Return the (x, y) coordinate for the center point of the cell that contains the specified text.  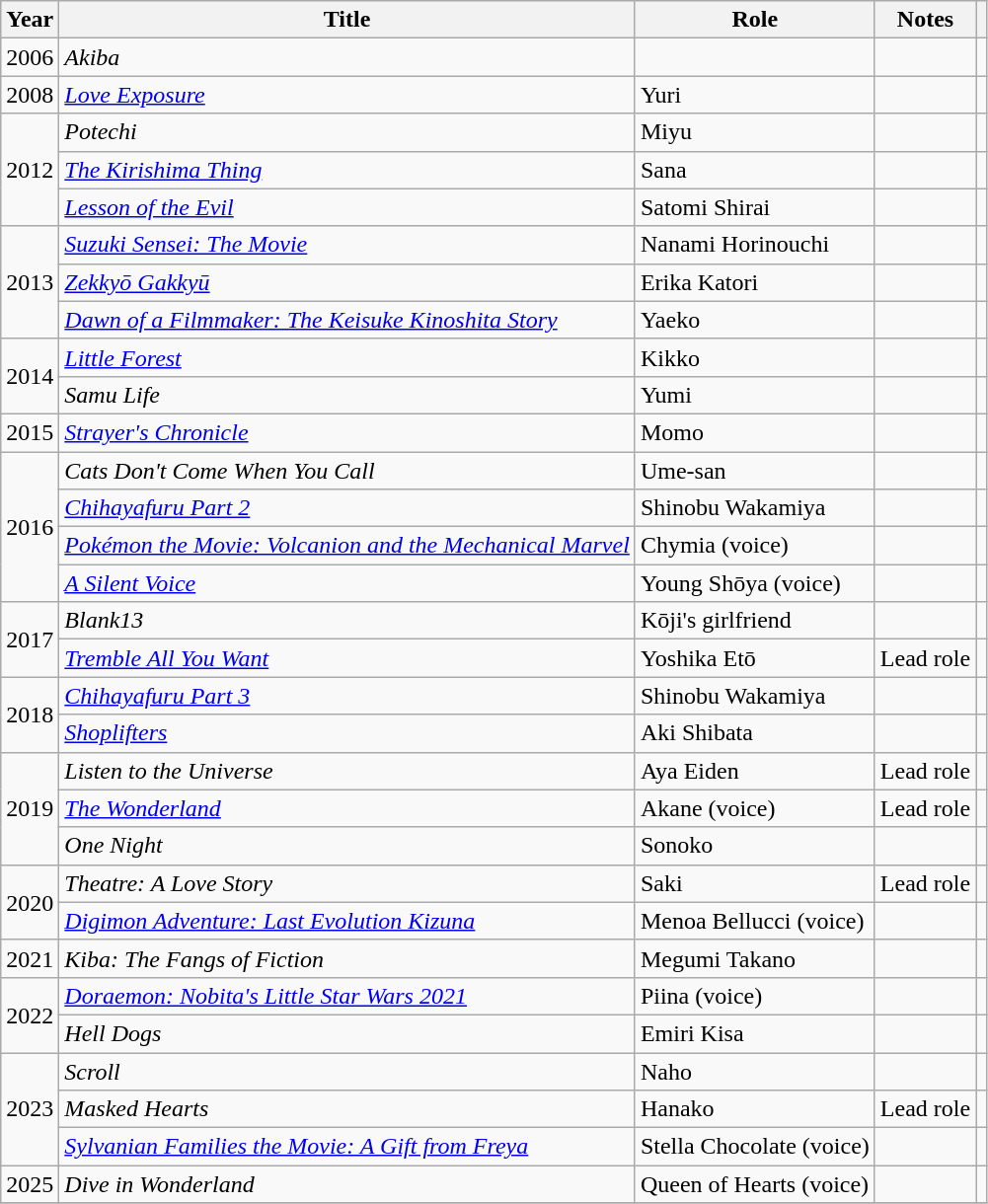
2006 (30, 57)
Blank13 (347, 621)
One Night (347, 846)
Akane (voice) (754, 808)
Akiba (347, 57)
2012 (30, 170)
Lesson of the Evil (347, 207)
Kōji's girlfriend (754, 621)
Masked Hearts (347, 1109)
2018 (30, 715)
Strayer's Chronicle (347, 432)
Little Forest (347, 357)
2016 (30, 527)
Hell Dogs (347, 1033)
Aki Shibata (754, 733)
Saki (754, 883)
Hanako (754, 1109)
Yuri (754, 95)
Chihayafuru Part 3 (347, 696)
Chymia (voice) (754, 546)
Sana (754, 170)
Title (347, 20)
Sylvanian Families the Movie: A Gift from Freya (347, 1147)
2025 (30, 1184)
Satomi Shirai (754, 207)
Menoa Bellucci (voice) (754, 921)
Shoplifters (347, 733)
A Silent Voice (347, 583)
Erika Katori (754, 282)
Scroll (347, 1071)
2023 (30, 1108)
Kiba: The Fangs of Fiction (347, 958)
Doraemon: Nobita's Little Star Wars 2021 (347, 996)
The Wonderland (347, 808)
Ume-san (754, 471)
The Kirishima Thing (347, 170)
Zekkyō Gakkyū (347, 282)
Dawn of a Filmmaker: The Keisuke Kinoshita Story (347, 320)
Yumi (754, 395)
Emiri Kisa (754, 1033)
Dive in Wonderland (347, 1184)
2013 (30, 282)
2017 (30, 640)
Suzuki Sensei: The Movie (347, 245)
Potechi (347, 132)
Naho (754, 1071)
Kikko (754, 357)
Momo (754, 432)
Theatre: A Love Story (347, 883)
2022 (30, 1015)
Miyu (754, 132)
Megumi Takano (754, 958)
Listen to the Universe (347, 771)
Nanami Horinouchi (754, 245)
Queen of Hearts (voice) (754, 1184)
Chihayafuru Part 2 (347, 508)
Young Shōya (voice) (754, 583)
Digimon Adventure: Last Evolution Kizuna (347, 921)
Pokémon the Movie: Volcanion and the Mechanical Marvel (347, 546)
Yaeko (754, 320)
2021 (30, 958)
Role (754, 20)
2014 (30, 376)
2020 (30, 902)
Samu Life (347, 395)
Yoshika Etō (754, 658)
Piina (voice) (754, 996)
Notes (925, 20)
Aya Eiden (754, 771)
Love Exposure (347, 95)
2008 (30, 95)
Cats Don't Come When You Call (347, 471)
Sonoko (754, 846)
Stella Chocolate (voice) (754, 1147)
Tremble All You Want (347, 658)
Year (30, 20)
2015 (30, 432)
2019 (30, 808)
